Extract the [x, y] coordinate from the center of the cell holding the provided text.  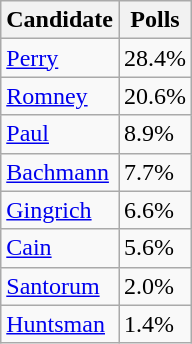
5.6% [154, 248]
2.0% [154, 286]
Cain [60, 248]
1.4% [154, 324]
Polls [154, 20]
Romney [60, 96]
Paul [60, 134]
Santorum [60, 286]
6.6% [154, 210]
Perry [60, 58]
20.6% [154, 96]
Candidate [60, 20]
7.7% [154, 172]
Huntsman [60, 324]
8.9% [154, 134]
Bachmann [60, 172]
Gingrich [60, 210]
28.4% [154, 58]
